Search for the cell housing the specified text and yield its [X, Y] center coordinate. 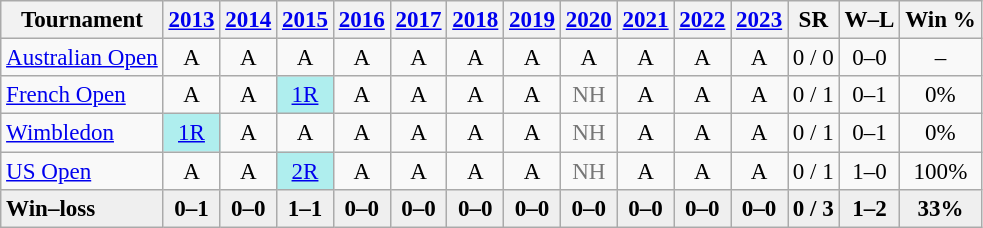
2020 [588, 20]
2016 [362, 20]
100% [940, 171]
2014 [248, 20]
– [940, 58]
2017 [418, 20]
Win–loss [82, 209]
2013 [192, 20]
2021 [646, 20]
Wimbledon [82, 133]
0 / 0 [814, 58]
1–2 [870, 209]
33% [940, 209]
0 / 3 [814, 209]
2R [306, 171]
SR [814, 20]
2019 [532, 20]
US Open [82, 171]
2018 [476, 20]
Tournament [82, 20]
Win % [940, 20]
2015 [306, 20]
2022 [702, 20]
1–0 [870, 171]
Australian Open [82, 58]
French Open [82, 95]
W–L [870, 20]
2023 [760, 20]
1–1 [306, 209]
